Pinpoint the cell where the given text exists, returning its [X, Y] midpoint coordinate. 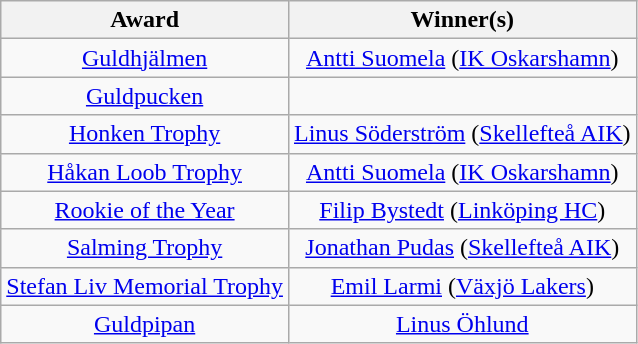
Honken Trophy [145, 134]
Guldhjälmen [145, 58]
Stefan Liv Memorial Trophy [145, 286]
Håkan Loob Trophy [145, 172]
Rookie of the Year [145, 210]
Emil Larmi (Växjö Lakers) [462, 286]
Winner(s) [462, 20]
Filip Bystedt (Linköping HC) [462, 210]
Jonathan Pudas (Skellefteå AIK) [462, 248]
Guldpipan [145, 324]
Linus Söderström (Skellefteå AIK) [462, 134]
Salming Trophy [145, 248]
Linus Öhlund [462, 324]
Award [145, 20]
Guldpucken [145, 96]
